Determine the (x, y) coordinate at the center of the cell enclosing the given text.  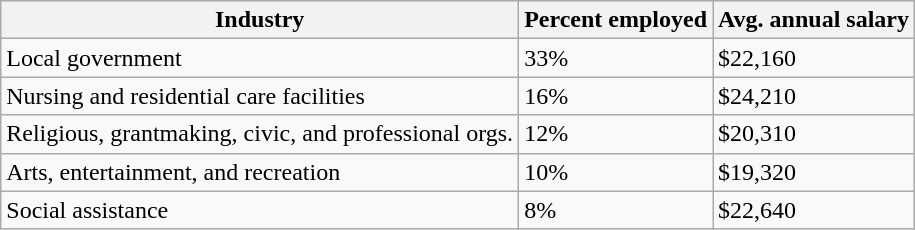
$19,320 (814, 172)
12% (616, 134)
$20,310 (814, 134)
Avg. annual salary (814, 20)
Nursing and residential care facilities (260, 96)
Religious, grantmaking, civic, and professional orgs. (260, 134)
Arts, entertainment, and recreation (260, 172)
8% (616, 210)
10% (616, 172)
Percent employed (616, 20)
33% (616, 58)
$22,160 (814, 58)
16% (616, 96)
$24,210 (814, 96)
Industry (260, 20)
Local government (260, 58)
$22,640 (814, 210)
Social assistance (260, 210)
